Return [X, Y] of the center of cell containing provided text 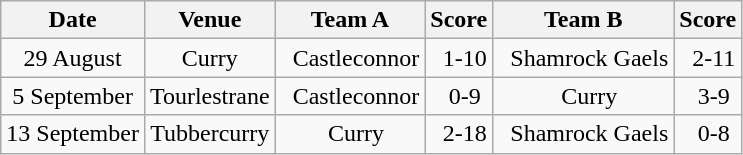
0-9 [459, 96]
Tourlestrane [210, 96]
3-9 [708, 96]
Tubbercurry [210, 134]
2-18 [459, 134]
0-8 [708, 134]
2-11 [708, 58]
5 September [73, 96]
29 August [73, 58]
Team B [584, 20]
Date [73, 20]
13 September [73, 134]
1-10 [459, 58]
Venue [210, 20]
Team A [350, 20]
